Capture the cell that displays the provided text and extract its [X, Y] central coordinate. 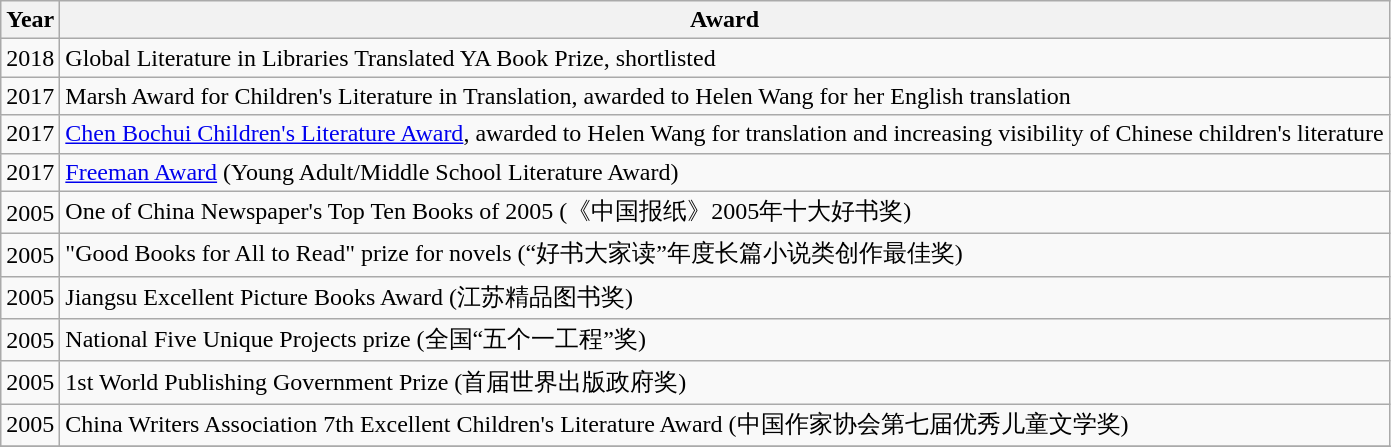
Chen Bochui Children's Literature Award, awarded to Helen Wang for translation and increasing visibility of Chinese children's literature [724, 134]
China Writers Association 7th Excellent Children's Literature Award (中国作家协会第七届优秀儿童文学奖) [724, 426]
"Good Books for All to Read" prize for novels (“好书大家读”年度长篇小说类创作最佳奖) [724, 256]
1st World Publishing Government Prize (首届世界出版政府奖) [724, 382]
Jiangsu Excellent Picture Books Award (江苏精品图书奖) [724, 298]
Global Literature in Libraries Translated YA Book Prize, shortlisted [724, 58]
One of China Newspaper's Top Ten Books of 2005 (《中国报纸》2005年十大好书奖) [724, 212]
Marsh Award for Children's Literature in Translation, awarded to Helen Wang for her English translation [724, 96]
Freeman Award (Young Adult/Middle School Literature Award) [724, 172]
Award [724, 20]
National Five Unique Projects prize (全国“五个一工程”奖) [724, 340]
Year [30, 20]
2018 [30, 58]
